Output the [X, Y] coordinate of the center of the cell containing the given text.  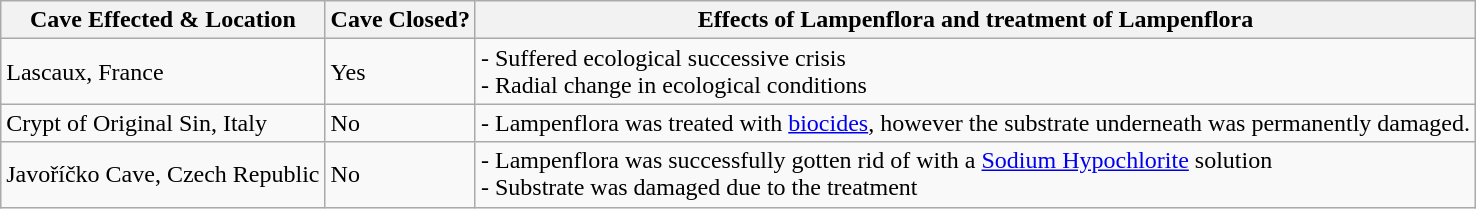
- Suffered ecological successive crisis- Radial change in ecological conditions [975, 72]
Effects of Lampenflora and treatment of Lampenflora [975, 20]
Crypt of Original Sin, Italy [163, 123]
Lascaux, France [163, 72]
Cave Closed? [400, 20]
Javoříčko Cave, Czech Republic [163, 174]
Yes [400, 72]
- Lampenflora was successfully gotten rid of with a Sodium Hypochlorite solution- Substrate was damaged due to the treatment [975, 174]
- Lampenflora was treated with biocides, however the substrate underneath was permanently damaged. [975, 123]
Cave Effected & Location [163, 20]
